Scan for the cell matching the given text and deliver its [x, y] coordinate at center. 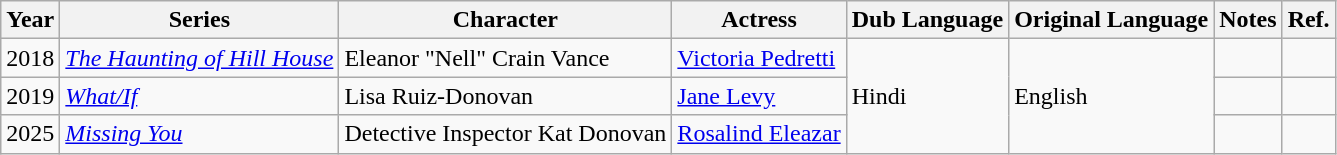
Hindi [927, 96]
Original Language [1112, 20]
English [1112, 96]
Notes [1248, 20]
Detective Inspector Kat Donovan [506, 134]
Actress [759, 20]
2025 [30, 134]
Missing You [200, 134]
What/If [200, 96]
Dub Language [927, 20]
Lisa Ruiz-Donovan [506, 96]
Eleanor "Nell" Crain Vance [506, 58]
2019 [30, 96]
Jane Levy [759, 96]
Ref. [1308, 20]
Character [506, 20]
Year [30, 20]
The Haunting of Hill House [200, 58]
2018 [30, 58]
Victoria Pedretti [759, 58]
Series [200, 20]
Rosalind Eleazar [759, 134]
